Provide the (X, Y) coordinate of the cell's center where the given text is located.  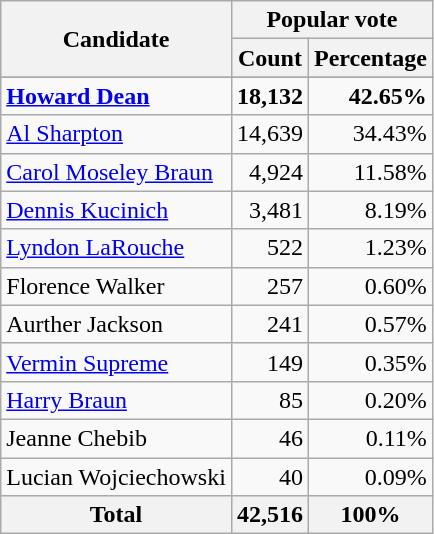
Aurther Jackson (116, 324)
241 (270, 324)
Percentage (370, 58)
Carol Moseley Braun (116, 172)
46 (270, 438)
257 (270, 286)
3,481 (270, 210)
522 (270, 248)
0.09% (370, 477)
18,132 (270, 96)
14,639 (270, 134)
Popular vote (332, 20)
Al Sharpton (116, 134)
100% (370, 515)
0.57% (370, 324)
1.23% (370, 248)
Jeanne Chebib (116, 438)
Vermin Supreme (116, 362)
34.43% (370, 134)
0.60% (370, 286)
11.58% (370, 172)
Howard Dean (116, 96)
40 (270, 477)
8.19% (370, 210)
Total (116, 515)
Florence Walker (116, 286)
Lucian Wojciechowski (116, 477)
4,924 (270, 172)
0.35% (370, 362)
42.65% (370, 96)
149 (270, 362)
42,516 (270, 515)
Count (270, 58)
Candidate (116, 39)
85 (270, 400)
Dennis Kucinich (116, 210)
0.11% (370, 438)
0.20% (370, 400)
Harry Braun (116, 400)
Lyndon LaRouche (116, 248)
